Determine the (x, y) coordinate at the center of the cell enclosing the given text.  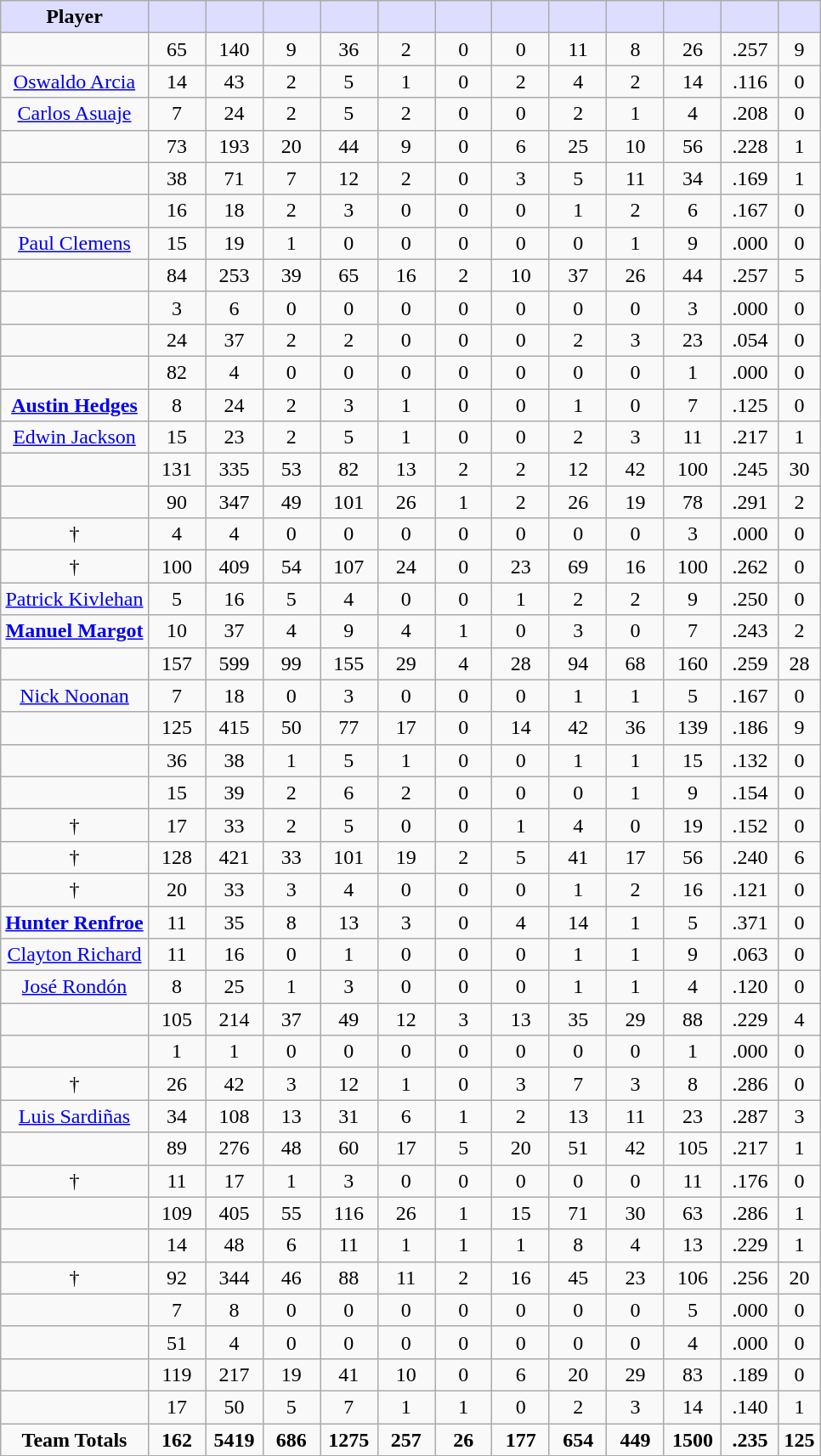
.291 (750, 502)
139 (692, 728)
.152 (750, 825)
.250 (750, 599)
599 (235, 663)
Edwin Jackson (75, 437)
409 (235, 567)
160 (692, 663)
68 (636, 663)
63 (692, 1213)
.371 (750, 922)
.176 (750, 1181)
31 (348, 1116)
415 (235, 728)
Patrick Kivlehan (75, 599)
.125 (750, 405)
.259 (750, 663)
45 (578, 1278)
Clayton Richard (75, 955)
405 (235, 1213)
253 (235, 275)
654 (578, 1440)
.256 (750, 1278)
55 (291, 1213)
53 (291, 470)
.054 (750, 340)
116 (348, 1213)
347 (235, 502)
140 (235, 49)
73 (177, 146)
.132 (750, 760)
43 (235, 82)
1500 (692, 1440)
128 (177, 857)
108 (235, 1116)
131 (177, 470)
89 (177, 1148)
Austin Hedges (75, 405)
Oswaldo Arcia (75, 82)
Player (75, 17)
107 (348, 567)
90 (177, 502)
214 (235, 1019)
276 (235, 1148)
.140 (750, 1407)
344 (235, 1278)
54 (291, 567)
1275 (348, 1440)
.245 (750, 470)
155 (348, 663)
60 (348, 1148)
217 (235, 1374)
78 (692, 502)
Team Totals (75, 1440)
Hunter Renfroe (75, 922)
Luis Sardiñas (75, 1116)
José Rondón (75, 987)
92 (177, 1278)
5419 (235, 1440)
.240 (750, 857)
Manuel Margot (75, 631)
77 (348, 728)
Paul Clemens (75, 243)
.262 (750, 567)
99 (291, 663)
193 (235, 146)
421 (235, 857)
.154 (750, 793)
177 (520, 1440)
449 (636, 1440)
.287 (750, 1116)
.235 (750, 1440)
84 (177, 275)
83 (692, 1374)
Nick Noonan (75, 696)
.186 (750, 728)
.208 (750, 114)
94 (578, 663)
.228 (750, 146)
119 (177, 1374)
335 (235, 470)
.116 (750, 82)
106 (692, 1278)
.121 (750, 889)
.169 (750, 178)
69 (578, 567)
.189 (750, 1374)
.243 (750, 631)
686 (291, 1440)
257 (406, 1440)
Carlos Asuaje (75, 114)
162 (177, 1440)
.120 (750, 987)
.063 (750, 955)
157 (177, 663)
46 (291, 1278)
109 (177, 1213)
